Locate the cell with the specified text and output its [X, Y] center coordinate. 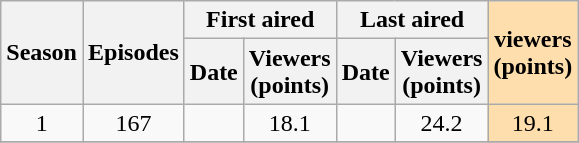
167 [133, 123]
First aired [260, 20]
Episodes [133, 52]
24.2 [442, 123]
Last aired [412, 20]
Season [42, 52]
viewers (points) [533, 52]
1 [42, 123]
19.1 [533, 123]
18.1 [290, 123]
